Extract the [X, Y] coordinate from the center of the cell holding the provided text.  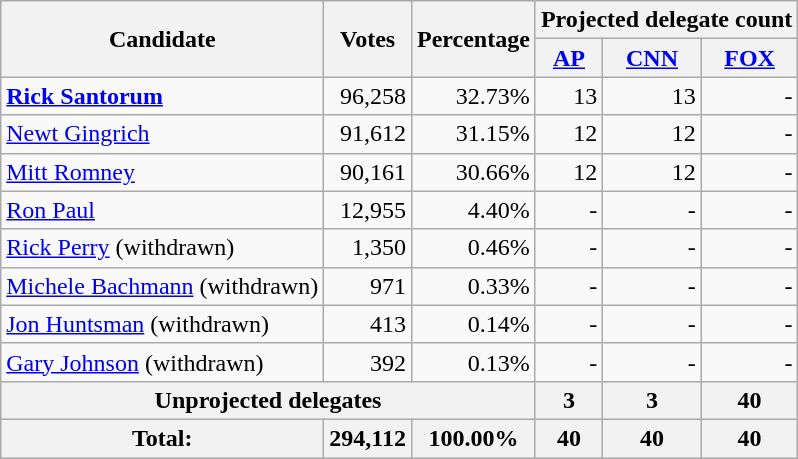
30.66% [473, 172]
12,955 [368, 210]
0.33% [473, 286]
96,258 [368, 96]
413 [368, 324]
Ron Paul [162, 210]
90,161 [368, 172]
0.46% [473, 248]
4.40% [473, 210]
Mitt Romney [162, 172]
971 [368, 286]
Total: [162, 438]
Unprojected delegates [268, 400]
Rick Santorum [162, 96]
31.15% [473, 134]
294,112 [368, 438]
Percentage [473, 39]
Jon Huntsman (withdrawn) [162, 324]
Newt Gingrich [162, 134]
0.14% [473, 324]
Gary Johnson (withdrawn) [162, 362]
100.00% [473, 438]
1,350 [368, 248]
91,612 [368, 134]
Michele Bachmann (withdrawn) [162, 286]
FOX [750, 58]
AP [568, 58]
32.73% [473, 96]
392 [368, 362]
Rick Perry (withdrawn) [162, 248]
Votes [368, 39]
0.13% [473, 362]
Candidate [162, 39]
Projected delegate count [666, 20]
CNN [652, 58]
